Determine the [X, Y] coordinate at the center of the cell enclosing the given text.  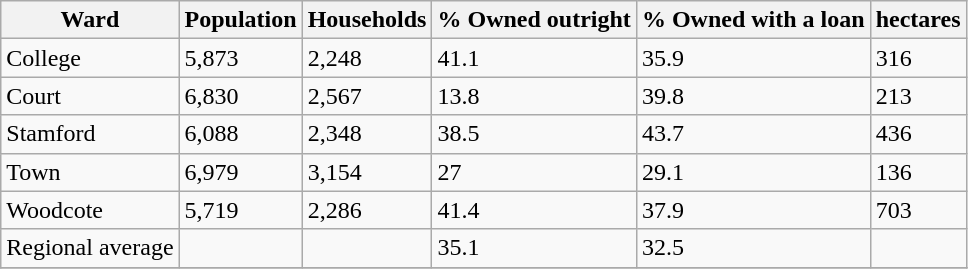
5,873 [240, 58]
Regional average [90, 248]
Court [90, 96]
2,567 [367, 96]
38.5 [534, 134]
27 [534, 172]
Ward [90, 20]
32.5 [753, 248]
39.8 [753, 96]
316 [918, 58]
6,830 [240, 96]
Stamford [90, 134]
43.7 [753, 134]
136 [918, 172]
213 [918, 96]
13.8 [534, 96]
College [90, 58]
436 [918, 134]
2,286 [367, 210]
Woodcote [90, 210]
Town [90, 172]
Population [240, 20]
6,979 [240, 172]
29.1 [753, 172]
5,719 [240, 210]
41.1 [534, 58]
37.9 [753, 210]
35.9 [753, 58]
35.1 [534, 248]
6,088 [240, 134]
% Owned with a loan [753, 20]
3,154 [367, 172]
2,248 [367, 58]
% Owned outright [534, 20]
703 [918, 210]
2,348 [367, 134]
Households [367, 20]
hectares [918, 20]
41.4 [534, 210]
